Pinpoint the cell where the given text exists, returning its (x, y) midpoint coordinate. 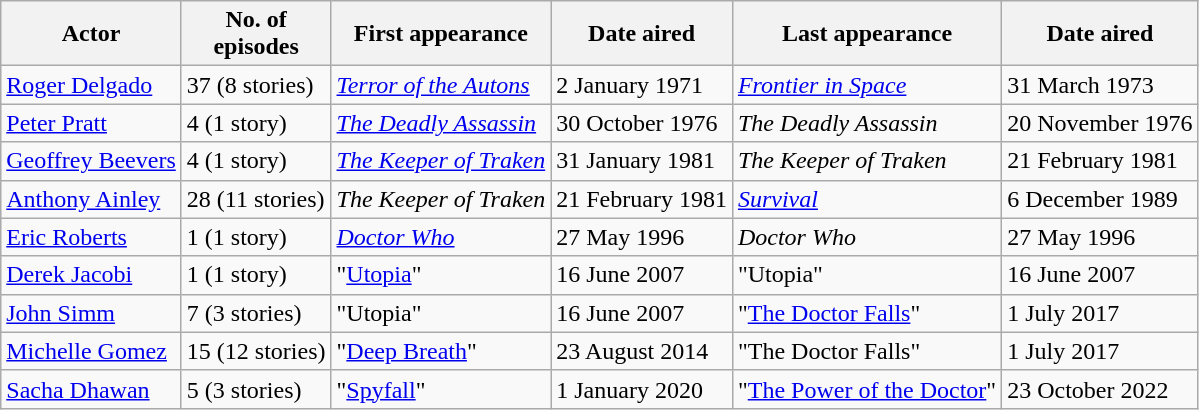
Frontier in Space (866, 85)
15 (12 stories) (256, 351)
Eric Roberts (92, 237)
Michelle Gomez (92, 351)
Survival (866, 199)
1 January 2020 (642, 389)
John Simm (92, 313)
23 August 2014 (642, 351)
2 January 1971 (642, 85)
6 December 1989 (1100, 199)
"The Power of the Doctor" (866, 389)
37 (8 stories) (256, 85)
5 (3 stories) (256, 389)
31 March 1973 (1100, 85)
"Spyfall" (441, 389)
Peter Pratt (92, 123)
30 October 1976 (642, 123)
Geoffrey Beevers (92, 161)
Sacha Dhawan (92, 389)
31 January 1981 (642, 161)
Last appearance (866, 34)
20 November 1976 (1100, 123)
Derek Jacobi (92, 275)
Roger Delgado (92, 85)
First appearance (441, 34)
Actor (92, 34)
23 October 2022 (1100, 389)
Terror of the Autons (441, 85)
28 (11 stories) (256, 199)
7 (3 stories) (256, 313)
Anthony Ainley (92, 199)
No. ofepisodes (256, 34)
"Deep Breath" (441, 351)
